Find where the given text appears and provide that cell's center as [x, y] coordinate. 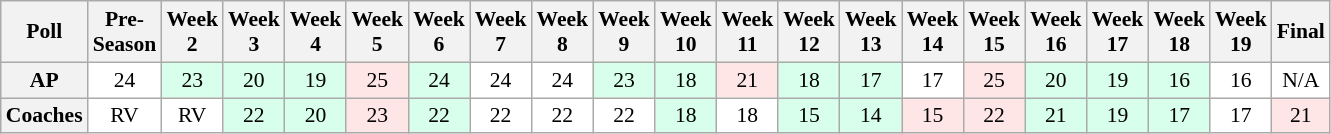
Week9 [624, 32]
Week2 [192, 32]
Week18 [1179, 32]
Week14 [933, 32]
AP [44, 80]
Week17 [1118, 32]
Final [1301, 32]
Week6 [439, 32]
Poll [44, 32]
Week13 [871, 32]
14 [871, 116]
Week12 [809, 32]
Week15 [994, 32]
Week16 [1056, 32]
Week7 [501, 32]
N/A [1301, 80]
Week3 [254, 32]
Pre-Season [125, 32]
Week10 [686, 32]
Week11 [748, 32]
Week19 [1241, 32]
Coaches [44, 116]
Week5 [377, 32]
Week8 [562, 32]
Week4 [316, 32]
